Return (X, Y) of the center of cell containing provided text 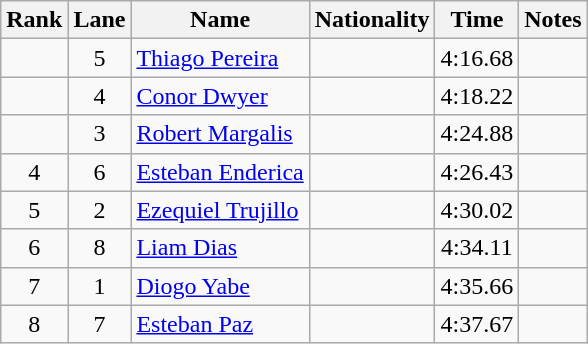
Esteban Paz (220, 324)
4:37.67 (477, 324)
4:24.88 (477, 134)
4:35.66 (477, 286)
4:30.02 (477, 210)
Rank (34, 20)
Diogo Yabe (220, 286)
Name (220, 20)
Time (477, 20)
3 (100, 134)
Nationality (372, 20)
4:16.68 (477, 58)
Robert Margalis (220, 134)
4:26.43 (477, 172)
Esteban Enderica (220, 172)
Notes (553, 20)
Lane (100, 20)
Thiago Pereira (220, 58)
2 (100, 210)
Conor Dwyer (220, 96)
Ezequiel Trujillo (220, 210)
1 (100, 286)
4:34.11 (477, 248)
Liam Dias (220, 248)
4:18.22 (477, 96)
